Return the (x, y) coordinate for the center point of the cell that contains the specified text.  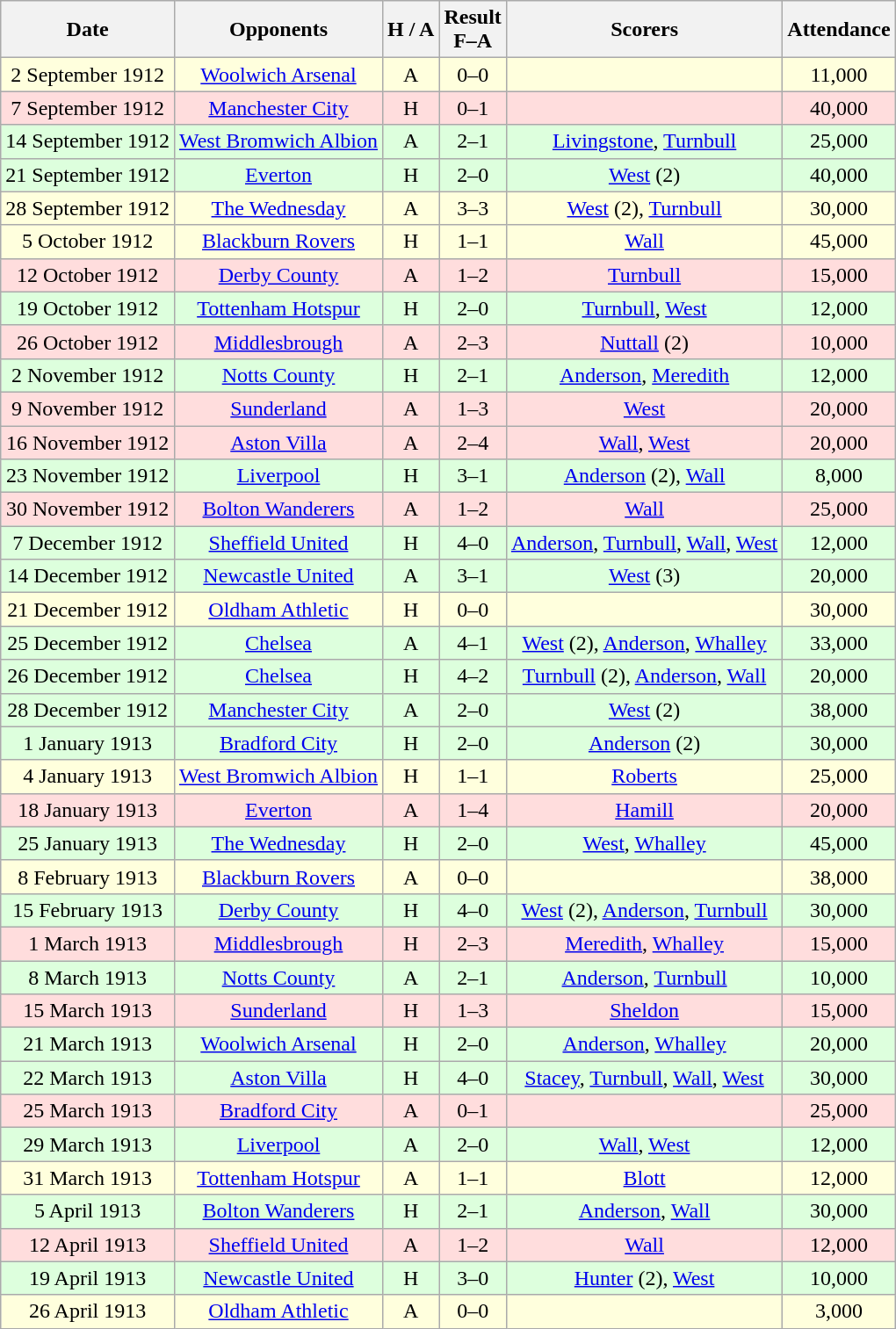
West, Whalley (644, 843)
15 March 1913 (88, 1011)
4–2 (473, 676)
Anderson, Turnbull, Wall, West (644, 543)
4 January 1913 (88, 776)
Hunter (2), West (644, 1278)
31 March 1913 (88, 1178)
5 October 1912 (88, 242)
9 November 1912 (88, 408)
H / A (411, 30)
14 September 1912 (88, 141)
Stacey, Turnbull, Wall, West (644, 1078)
29 March 1913 (88, 1145)
1 January 1913 (88, 743)
3–3 (473, 208)
Turnbull (644, 275)
26 December 1912 (88, 676)
19 October 1912 (88, 308)
25 March 1913 (88, 1111)
4–1 (473, 643)
18 January 1913 (88, 810)
Anderson, Turnbull (644, 978)
26 October 1912 (88, 342)
11,000 (839, 75)
2 November 1912 (88, 375)
Opponents (278, 30)
Sheldon (644, 1011)
2–4 (473, 442)
28 September 1912 (88, 208)
12 October 1912 (88, 275)
Attendance (839, 30)
1–4 (473, 810)
21 December 1912 (88, 610)
3–0 (473, 1278)
33,000 (839, 643)
7 December 1912 (88, 543)
Scorers (644, 30)
26 April 1913 (88, 1311)
7 September 1912 (88, 108)
West (2), Turnbull (644, 208)
Blott (644, 1178)
West (3) (644, 576)
Hamill (644, 810)
Turnbull, West (644, 308)
8 February 1913 (88, 877)
12 April 1913 (88, 1245)
14 December 1912 (88, 576)
Anderson (2) (644, 743)
25 January 1913 (88, 843)
West (2), Anderson, Whalley (644, 643)
Livingstone, Turnbull (644, 141)
Meredith, Whalley (644, 943)
Date (88, 30)
ResultF–A (473, 30)
Anderson, Whalley (644, 1044)
2 September 1912 (88, 75)
28 December 1912 (88, 710)
16 November 1912 (88, 442)
5 April 1913 (88, 1211)
West (2), Anderson, Turnbull (644, 910)
8 March 1913 (88, 978)
West (644, 408)
Turnbull (2), Anderson, Wall (644, 676)
Anderson (2), Wall (644, 476)
15 February 1913 (88, 910)
21 September 1912 (88, 175)
25 December 1912 (88, 643)
Anderson, Meredith (644, 375)
19 April 1913 (88, 1278)
Anderson, Wall (644, 1211)
22 March 1913 (88, 1078)
23 November 1912 (88, 476)
Nuttall (2) (644, 342)
30 November 1912 (88, 509)
21 March 1913 (88, 1044)
3,000 (839, 1311)
1 March 1913 (88, 943)
Roberts (644, 776)
8,000 (839, 476)
